Locate the cell with the specified text and output its [X, Y] center coordinate. 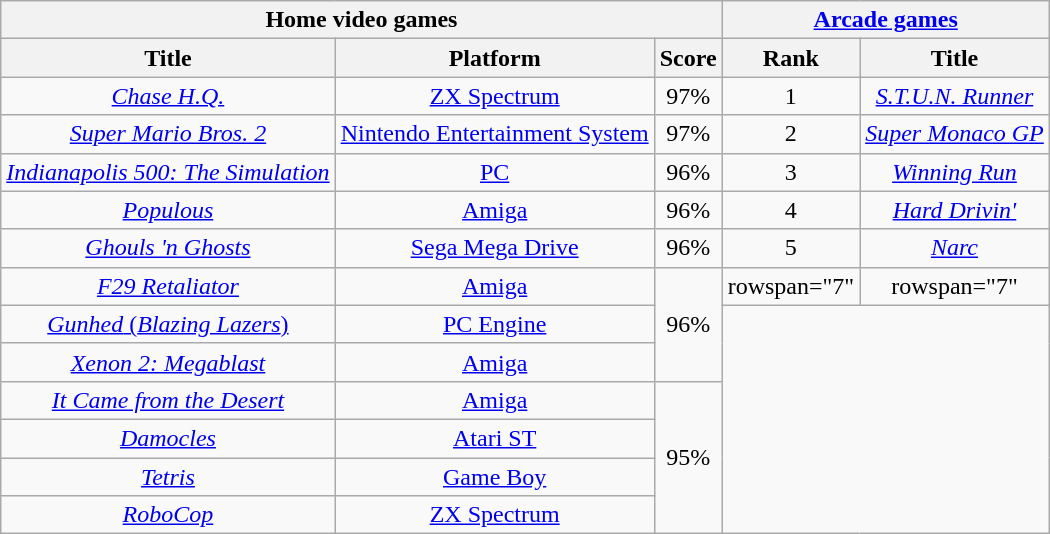
4 [791, 210]
Platform [494, 58]
Xenon 2: Megablast [168, 362]
5 [791, 248]
Arcade games [886, 20]
Tetris [168, 477]
Sega Mega Drive [494, 248]
Populous [168, 210]
Game Boy [494, 477]
S.T.U.N. Runner [955, 96]
95% [688, 457]
Super Monaco GP [955, 134]
3 [791, 172]
Indianapolis 500: The Simulation [168, 172]
RoboCop [168, 515]
Narc [955, 248]
Winning Run [955, 172]
Gunhed (Blazing Lazers) [168, 324]
F29 Retaliator [168, 286]
It Came from the Desert [168, 400]
PC [494, 172]
Score [688, 58]
Super Mario Bros. 2 [168, 134]
PC Engine [494, 324]
Home video games [362, 20]
Damocles [168, 438]
1 [791, 96]
Atari ST [494, 438]
Rank [791, 58]
Nintendo Entertainment System [494, 134]
2 [791, 134]
Hard Drivin' [955, 210]
Chase H.Q. [168, 96]
Ghouls 'n Ghosts [168, 248]
